From the cell containing the given text, extract its center point as (X, Y) coordinate. 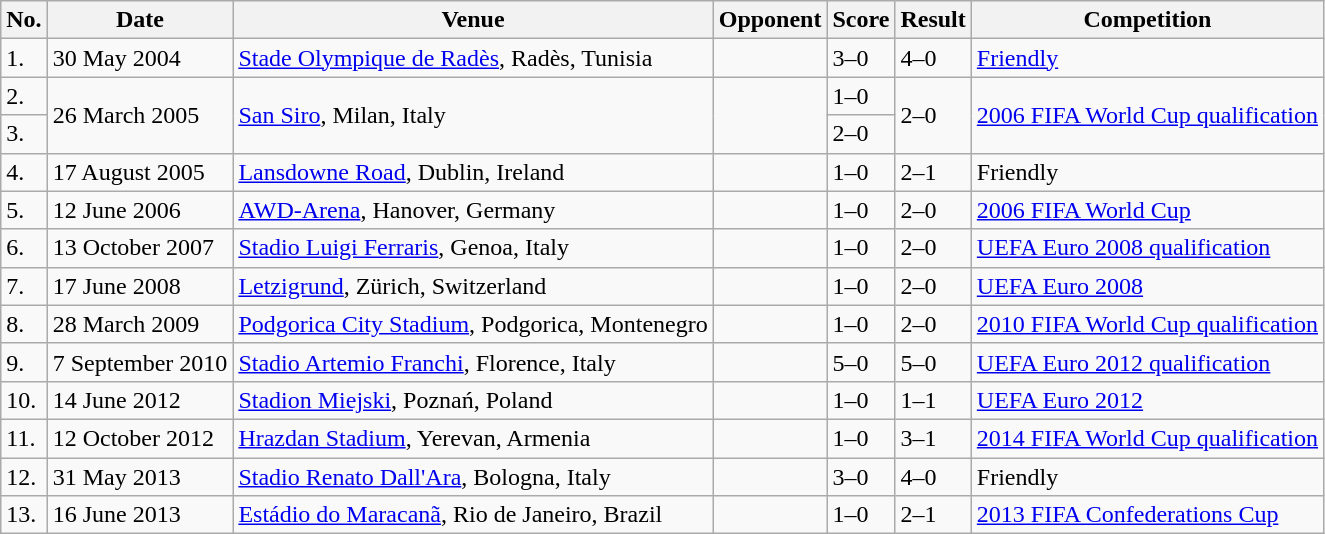
Letzigrund, Zürich, Switzerland (473, 286)
16 June 2013 (140, 515)
12 October 2012 (140, 438)
3. (24, 134)
Stade Olympique de Radès, Radès, Tunisia (473, 58)
Result (933, 20)
Venue (473, 20)
Score (861, 20)
UEFA Euro 2012 (1147, 400)
13. (24, 515)
2013 FIFA Confederations Cup (1147, 515)
9. (24, 362)
3–1 (933, 438)
6. (24, 248)
2014 FIFA World Cup qualification (1147, 438)
17 June 2008 (140, 286)
Stadion Miejski, Poznań, Poland (473, 400)
AWD-Arena, Hanover, Germany (473, 210)
Podgorica City Stadium, Podgorica, Montenegro (473, 324)
UEFA Euro 2008 (1147, 286)
11. (24, 438)
8. (24, 324)
12. (24, 477)
5. (24, 210)
Date (140, 20)
1. (24, 58)
Stadio Artemio Franchi, Florence, Italy (473, 362)
31 May 2013 (140, 477)
Competition (1147, 20)
UEFA Euro 2012 qualification (1147, 362)
26 March 2005 (140, 115)
14 June 2012 (140, 400)
Stadio Luigi Ferraris, Genoa, Italy (473, 248)
2006 FIFA World Cup qualification (1147, 115)
7 September 2010 (140, 362)
28 March 2009 (140, 324)
2010 FIFA World Cup qualification (1147, 324)
1–1 (933, 400)
Opponent (770, 20)
San Siro, Milan, Italy (473, 115)
12 June 2006 (140, 210)
2006 FIFA World Cup (1147, 210)
No. (24, 20)
10. (24, 400)
Hrazdan Stadium, Yerevan, Armenia (473, 438)
UEFA Euro 2008 qualification (1147, 248)
Lansdowne Road, Dublin, Ireland (473, 172)
4. (24, 172)
Estádio do Maracanã, Rio de Janeiro, Brazil (473, 515)
13 October 2007 (140, 248)
30 May 2004 (140, 58)
17 August 2005 (140, 172)
7. (24, 286)
2. (24, 96)
Stadio Renato Dall'Ara, Bologna, Italy (473, 477)
